Scan for the cell matching the given text and deliver its (x, y) coordinate at center. 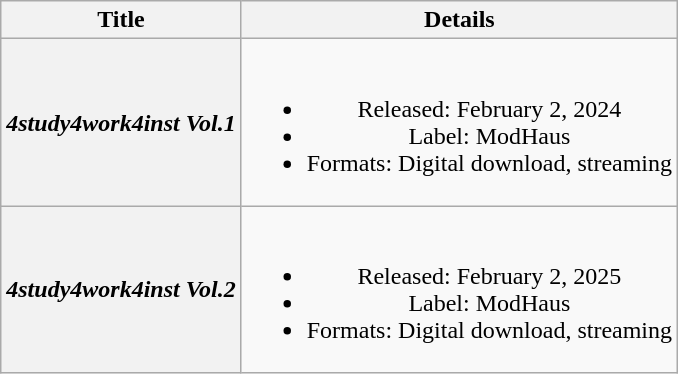
4study4work4inst Vol.1 (121, 122)
Title (121, 20)
4study4work4inst Vol.2 (121, 290)
Released: February 2, 2025Label: ModHausFormats: Digital download, streaming (459, 290)
Details (459, 20)
Released: February 2, 2024Label: ModHausFormats: Digital download, streaming (459, 122)
